Identify which cell holds the provided text, then report its (X, Y) central coordinate. 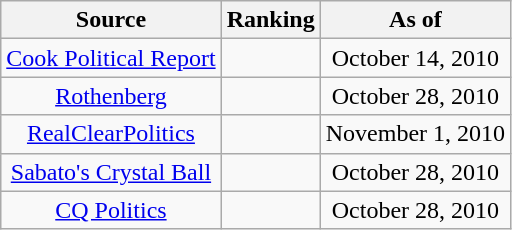
CQ Politics (111, 210)
As of (415, 20)
Cook Political Report (111, 58)
Ranking (270, 20)
Source (111, 20)
November 1, 2010 (415, 134)
Rothenberg (111, 96)
Sabato's Crystal Ball (111, 172)
RealClearPolitics (111, 134)
October 14, 2010 (415, 58)
